Provide the (X, Y) coordinate of the cell's center where the given text is located.  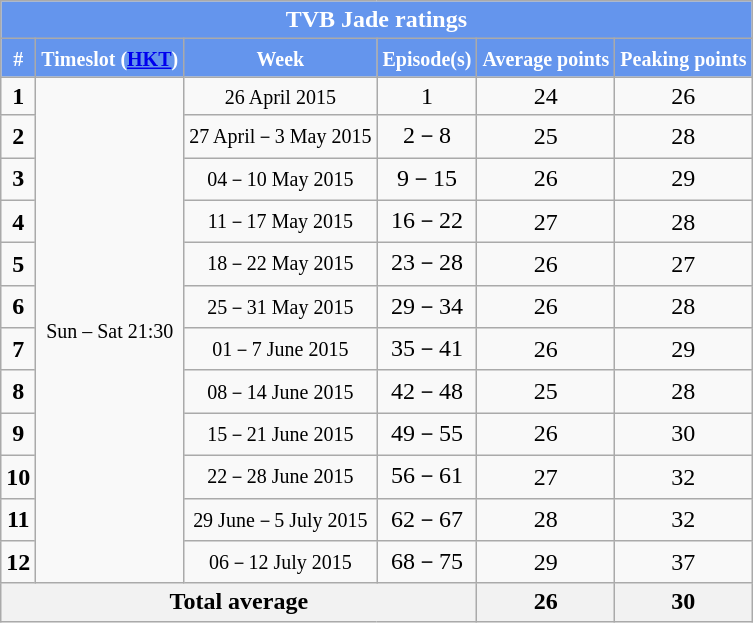
Total average (239, 602)
Week (280, 58)
TVB Jade ratings (376, 20)
35－41 (427, 350)
3 (18, 180)
24 (546, 96)
29－34 (427, 306)
7 (18, 350)
# (18, 58)
10 (18, 476)
Episode(s) (427, 58)
12 (18, 562)
01－7 June 2015 (280, 350)
56－61 (427, 476)
18－22 May 2015 (280, 264)
Peaking points (684, 58)
37 (684, 562)
6 (18, 306)
29 June－5 July 2015 (280, 520)
68－75 (427, 562)
04－10 May 2015 (280, 180)
23－28 (427, 264)
62－67 (427, 520)
42－48 (427, 392)
08－14 June 2015 (280, 392)
11 (18, 520)
16－22 (427, 222)
22－28 June 2015 (280, 476)
4 (18, 222)
Average points (546, 58)
5 (18, 264)
15－21 June 2015 (280, 434)
49－55 (427, 434)
Timeslot (HKT) (110, 58)
26 April 2015 (280, 96)
27 April－3 May 2015 (280, 136)
9 (18, 434)
06－12 July 2015 (280, 562)
2－8 (427, 136)
8 (18, 392)
25－31 May 2015 (280, 306)
11－17 May 2015 (280, 222)
9－15 (427, 180)
2 (18, 136)
Sun – Sat 21:30 (110, 330)
